Find where the given text appears and provide that cell's center as [x, y] coordinate. 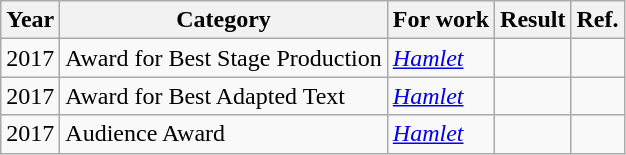
Year [30, 20]
Award for Best Adapted Text [224, 96]
Award for Best Stage Production [224, 58]
Audience Award [224, 134]
Ref. [598, 20]
Result [533, 20]
Category [224, 20]
For work [440, 20]
